From the cell containing the given text, extract its center point as [x, y] coordinate. 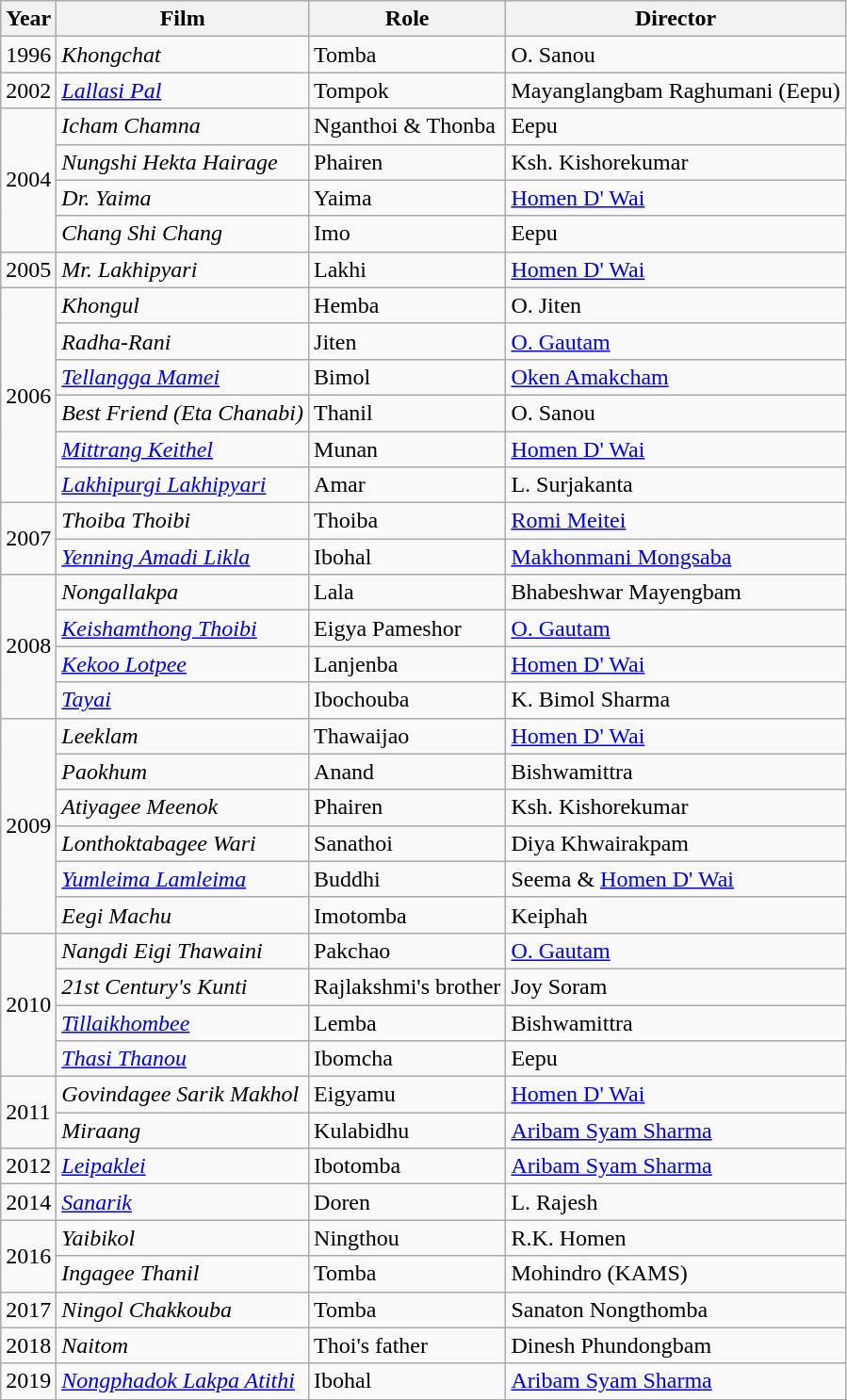
Nangdi Eigi Thawaini [183, 951]
Miraang [183, 1131]
Thoiba Thoibi [183, 521]
Leipaklei [183, 1166]
Lakhipurgi Lakhipyari [183, 485]
Bimol [407, 377]
L. Surjakanta [676, 485]
Diya Khwairakpam [676, 843]
2016 [28, 1256]
Lemba [407, 1022]
Mohindro (KAMS) [676, 1274]
2010 [28, 1004]
Role [407, 19]
K. Bimol Sharma [676, 700]
2004 [28, 180]
Imotomba [407, 915]
Khongul [183, 305]
Yumleima Lamleima [183, 879]
Kekoo Lotpee [183, 664]
Anand [407, 772]
Nongallakpa [183, 593]
Nganthoi & Thonba [407, 126]
Yaibikol [183, 1238]
Govindagee Sarik Makhol [183, 1095]
Ningol Chakkouba [183, 1310]
Dr. Yaima [183, 198]
Jiten [407, 341]
Sanaton Nongthomba [676, 1310]
Lanjenba [407, 664]
Sanathoi [407, 843]
Tompok [407, 90]
R.K. Homen [676, 1238]
Director [676, 19]
Romi Meitei [676, 521]
Eegi Machu [183, 915]
2002 [28, 90]
Thanil [407, 413]
Amar [407, 485]
Naitom [183, 1345]
Eigyamu [407, 1095]
Joy Soram [676, 986]
Rajlakshmi's brother [407, 986]
Makhonmani Mongsaba [676, 557]
2017 [28, 1310]
Lallasi Pal [183, 90]
Mittrang Keithel [183, 449]
Tayai [183, 700]
2014 [28, 1202]
Buddhi [407, 879]
2019 [28, 1381]
Yaima [407, 198]
Mayanglangbam Raghumani (Eepu) [676, 90]
Yenning Amadi Likla [183, 557]
Nungshi Hekta Hairage [183, 162]
Thoiba [407, 521]
Bhabeshwar Mayengbam [676, 593]
Lala [407, 593]
Lonthoktabagee Wari [183, 843]
Thawaijao [407, 736]
Tillaikhombee [183, 1022]
2005 [28, 269]
Eigya Pameshor [407, 628]
Munan [407, 449]
O. Jiten [676, 305]
L. Rajesh [676, 1202]
Seema & Homen D' Wai [676, 879]
Thoi's father [407, 1345]
Imo [407, 234]
Tellangga Mamei [183, 377]
2012 [28, 1166]
Sanarik [183, 1202]
2006 [28, 395]
Dinesh Phundongbam [676, 1345]
Nongphadok Lakpa Atithi [183, 1381]
Leeklam [183, 736]
Oken Amakcham [676, 377]
2008 [28, 646]
2018 [28, 1345]
Year [28, 19]
Ibochouba [407, 700]
Ibotomba [407, 1166]
Ibomcha [407, 1059]
Icham Chamna [183, 126]
Lakhi [407, 269]
2011 [28, 1113]
Khongchat [183, 55]
Doren [407, 1202]
Film [183, 19]
21st Century's Kunti [183, 986]
Ingagee Thanil [183, 1274]
Kulabidhu [407, 1131]
Keishamthong Thoibi [183, 628]
Paokhum [183, 772]
Radha-Rani [183, 341]
Best Friend (Eta Chanabi) [183, 413]
Hemba [407, 305]
2009 [28, 825]
Keiphah [676, 915]
Mr. Lakhipyari [183, 269]
2007 [28, 539]
Chang Shi Chang [183, 234]
Pakchao [407, 951]
1996 [28, 55]
Ningthou [407, 1238]
Thasi Thanou [183, 1059]
Atiyagee Meenok [183, 807]
